Find where the given text appears and provide that cell's center as [X, Y] coordinate. 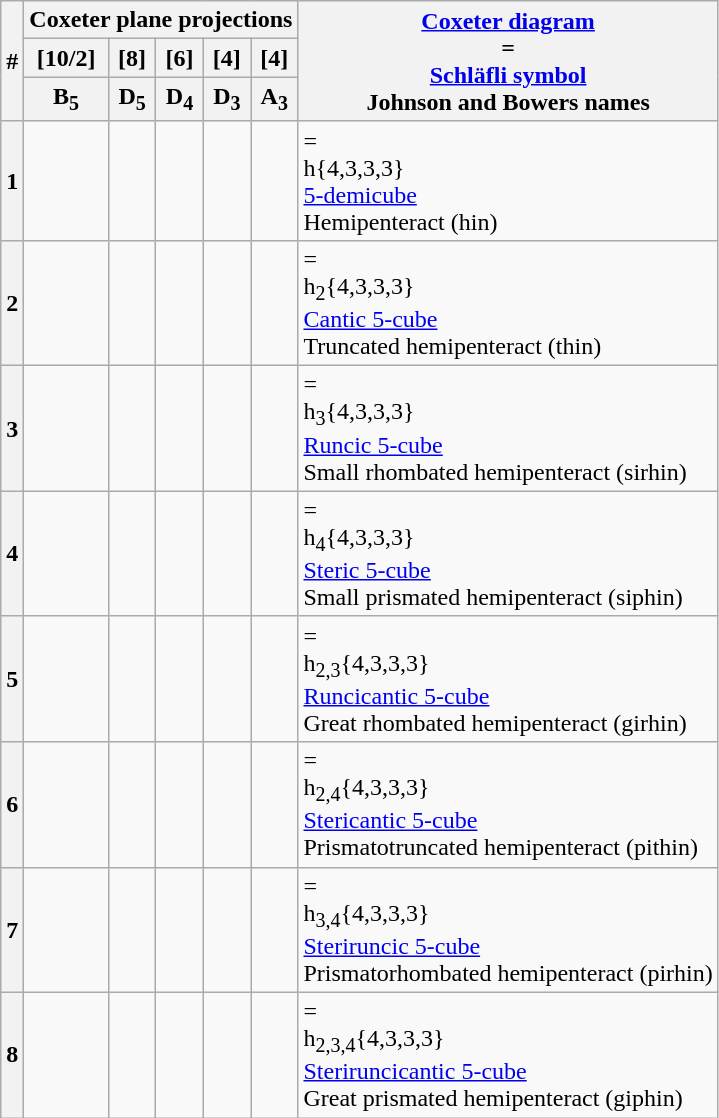
B5 [66, 99]
= h2,3,4{4,3,3,3}Steriruncicantic 5-cubeGreat prismated hemipenteract (giphin) [508, 1054]
= h{4,3,3,3}5-demicubeHemipenteract (hin) [508, 180]
A3 [274, 99]
[8] [132, 58]
D5 [132, 99]
5 [12, 678]
Coxeter plane projections [161, 20]
1 [12, 180]
D4 [180, 99]
4 [12, 554]
[10/2] [66, 58]
= h2,4{4,3,3,3}Stericantic 5-cubePrismatotruncated hemipenteract (pithin) [508, 804]
Coxeter diagram = Schläfli symbolJohnson and Bowers names [508, 61]
7 [12, 930]
6 [12, 804]
D3 [226, 99]
= h4{4,3,3,3}Steric 5-cubeSmall prismated hemipenteract (siphin) [508, 554]
= h2,3{4,3,3,3}Runcicantic 5-cubeGreat rhombated hemipenteract (girhin) [508, 678]
[6] [180, 58]
3 [12, 428]
= h3,4{4,3,3,3}Steriruncic 5-cubePrismatorhombated hemipenteract (pirhin) [508, 930]
= h3{4,3,3,3}Runcic 5-cubeSmall rhombated hemipenteract (sirhin) [508, 428]
2 [12, 302]
# [12, 61]
= h2{4,3,3,3}Cantic 5-cubeTruncated hemipenteract (thin) [508, 302]
8 [12, 1054]
